Output the (x, y) coordinate of the center of the cell containing the given text.  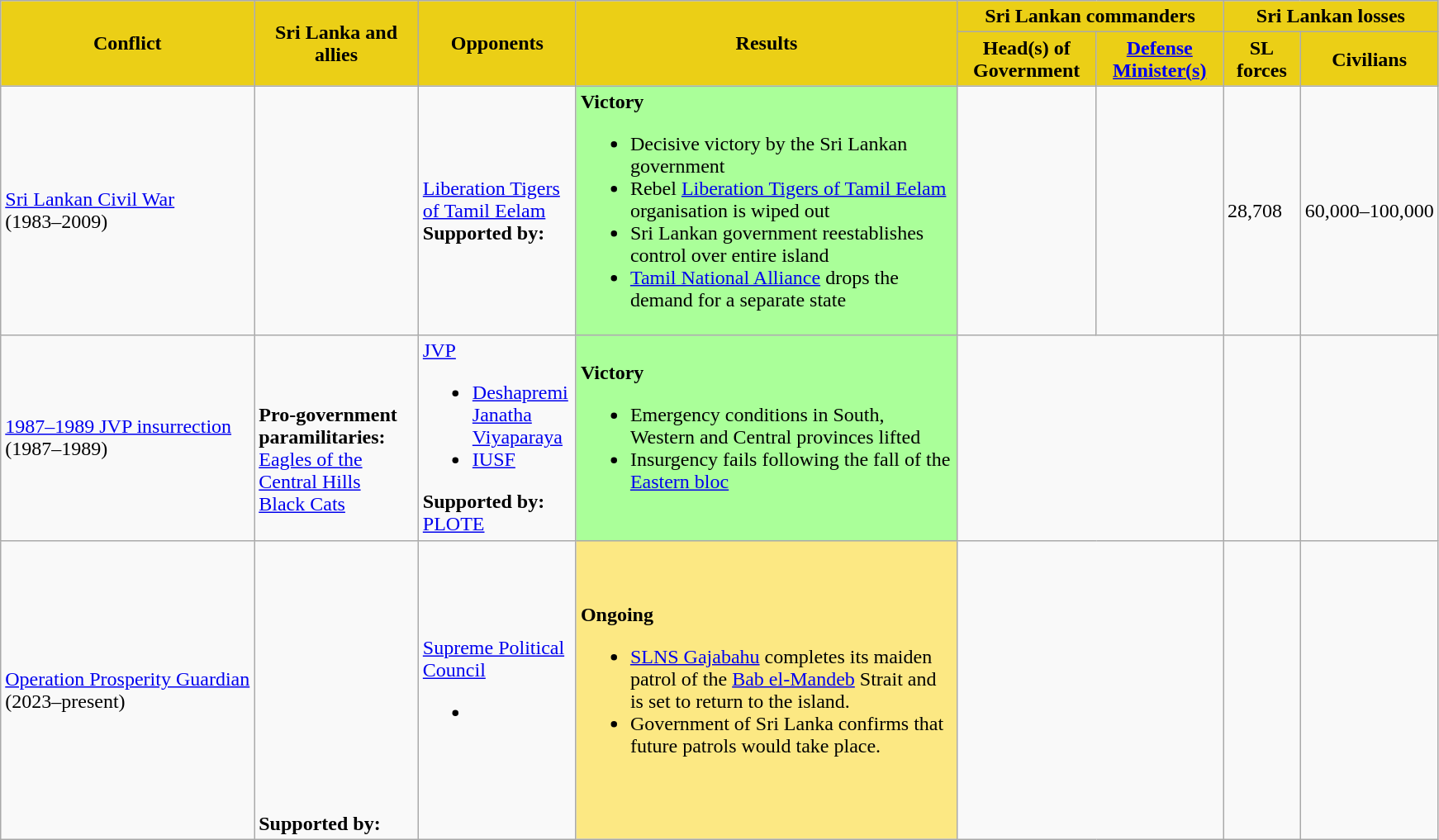
Supreme Political Council (497, 690)
Results (767, 43)
VictoryEmergency conditions in South, Western and Central provinces liftedInsurgency fails following the fall of the Eastern bloc (767, 438)
Sri Lankan losses (1332, 17)
1987–1989 JVP insurrection(1987–1989) (127, 438)
Pro-government paramilitaries: Eagles of the Central HillsBlack Cats (337, 438)
28,708 (1262, 211)
Civilians (1370, 59)
Defense Minister(s) (1160, 59)
60,000–100,000 (1370, 211)
Liberation Tigers of Tamil EelamSupported by: (497, 211)
SLforces (1262, 59)
Sri Lankan commanders (1090, 17)
Operation Prosperity Guardian(2023–present) (127, 690)
Head(s) of Government (1026, 59)
Supported by: (337, 690)
JVP Deshapremi Janatha Viyaparaya IUSFSupported by: PLOTE (497, 438)
Conflict (127, 43)
Sri Lankan Civil War(1983–2009) (127, 211)
Sri Lanka and allies (337, 43)
Opponents (497, 43)
